Search for the cell housing the specified text and yield its [X, Y] center coordinate. 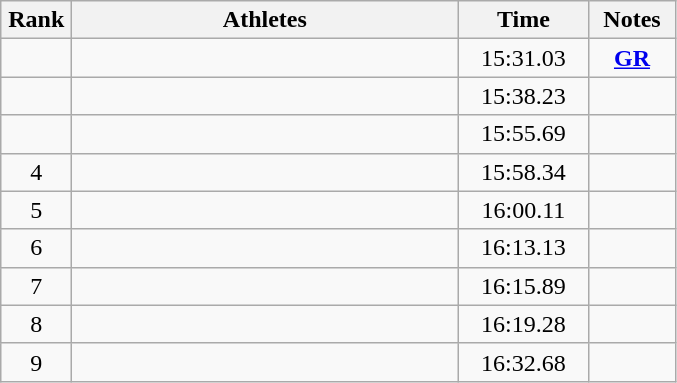
16:00.11 [524, 210]
Rank [36, 20]
9 [36, 362]
15:58.34 [524, 172]
16:13.13 [524, 248]
GR [632, 58]
Athletes [265, 20]
16:19.28 [524, 324]
15:55.69 [524, 134]
Notes [632, 20]
16:15.89 [524, 286]
16:32.68 [524, 362]
7 [36, 286]
15:38.23 [524, 96]
Time [524, 20]
5 [36, 210]
4 [36, 172]
15:31.03 [524, 58]
8 [36, 324]
6 [36, 248]
